Return the [x, y] coordinate for the center point of the cell that contains the specified text.  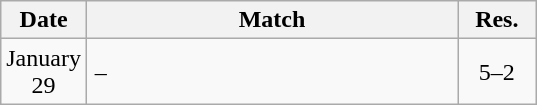
– [272, 72]
5–2 [498, 72]
Match [272, 20]
Date [44, 20]
Res. [498, 20]
January 29 [44, 72]
